Search for the cell housing the specified text and yield its [X, Y] center coordinate. 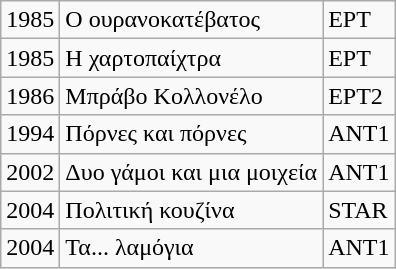
STAR [359, 210]
ΕΡΤ2 [359, 96]
1994 [30, 134]
Η χαρτοπαίχτρα [192, 58]
Πόρνες και πόρνες [192, 134]
1986 [30, 96]
Δυο γάμοι και μια μοιχεία [192, 172]
Τα... λαμόγια [192, 248]
Ο ουρανοκατέβατος [192, 20]
Μπράβο Κολλονέλο [192, 96]
Πολιτική κουζίνα [192, 210]
2002 [30, 172]
